For the text-containing cell, return its midpoint in [X, Y] coordinate format. 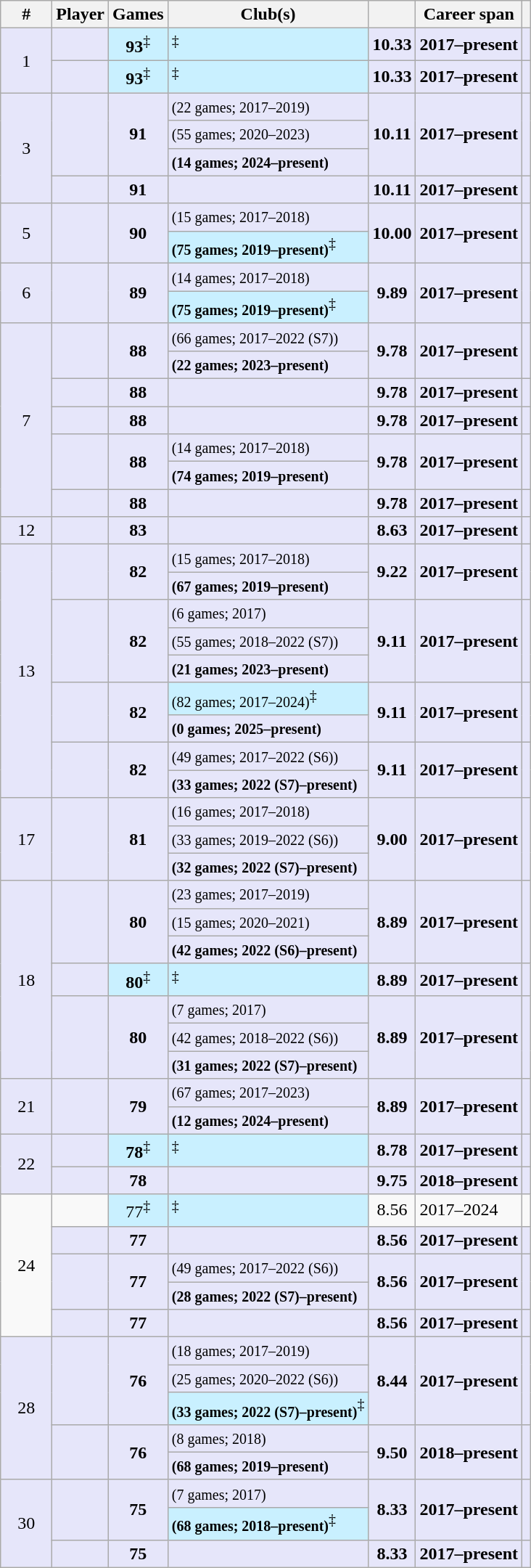
83 [139, 531]
Player [81, 15]
(55 games; 2020–2023) [268, 134]
Club(s) [268, 15]
(66 games; 2017–2022 (S7)) [268, 337]
(22 games; 2023–present) [268, 364]
21 [26, 1106]
# [26, 15]
Games [139, 15]
(74 games; 2019–present) [268, 475]
(42 games; 2018–2022 (S6)) [268, 1037]
28 [26, 1408]
8.44 [392, 1381]
(33 games; 2022 (S7)–present) [268, 784]
77‡ [139, 1211]
10.00 [392, 234]
9.00 [392, 839]
(16 games; 2017–2018) [268, 812]
9.89 [392, 293]
(42 games; 2022 (S6)–present) [268, 950]
1 [26, 61]
(32 games; 2022 (S7)–present) [268, 867]
89 [139, 293]
12 [26, 531]
(55 games; 2018–2022 (S7)) [268, 641]
24 [26, 1266]
(33 games; 2019–2022 (S6)) [268, 839]
9.22 [392, 572]
8.63 [392, 531]
(6 games; 2017) [268, 613]
13 [26, 671]
30 [26, 1523]
(8 games; 2018) [268, 1438]
17 [26, 839]
5 [26, 234]
(28 games; 2022 (S7)–present) [268, 1296]
(68 games; 2019–present) [268, 1466]
(67 games; 2019–present) [268, 586]
(18 games; 2017–2019) [268, 1351]
(21 games; 2023–present) [268, 669]
3 [26, 148]
81 [139, 839]
(0 games; 2025–present) [268, 729]
6 [26, 293]
(82 games; 2017–2024)‡ [268, 698]
8.78 [392, 1150]
78‡ [139, 1150]
(15 games; 2020–2021) [268, 922]
(22 games; 2017–2019) [268, 107]
(33 games; 2022 (S7)–present)‡ [268, 1408]
2017–2024 [469, 1211]
9.50 [392, 1452]
(25 games; 2020–2022 (S6)) [268, 1379]
7 [26, 420]
(14 games; 2024–present) [268, 162]
22 [26, 1164]
18 [26, 980]
(31 games; 2022 (S7)–present) [268, 1065]
80‡ [139, 980]
78 [139, 1180]
(67 games; 2017–2023) [268, 1093]
(68 games; 2018–present)‡ [268, 1523]
9.75 [392, 1180]
Career span [469, 15]
(12 games; 2024–present) [268, 1120]
(23 games; 2017–2019) [268, 894]
90 [139, 234]
79 [139, 1106]
